Search for the cell housing the specified text and yield its [X, Y] center coordinate. 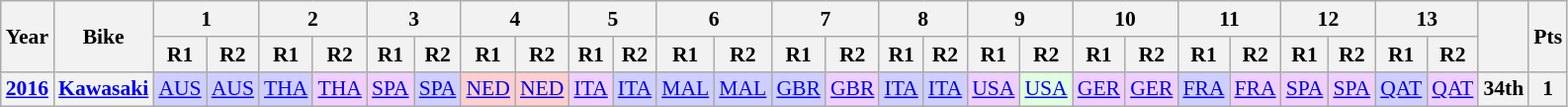
Kawasaki [103, 89]
12 [1329, 19]
13 [1427, 19]
3 [413, 19]
Year [28, 36]
7 [825, 19]
8 [923, 19]
Pts [1548, 36]
11 [1229, 19]
Bike [103, 36]
2016 [28, 89]
5 [613, 19]
6 [714, 19]
34th [1503, 89]
10 [1125, 19]
2 [312, 19]
9 [1020, 19]
4 [514, 19]
